Return the [x, y] coordinate for the center point of the cell that contains the specified text.  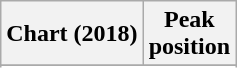
Peakposition [189, 34]
Chart (2018) [72, 34]
